Extract the (X, Y) coordinate from the center of the cell holding the provided text.  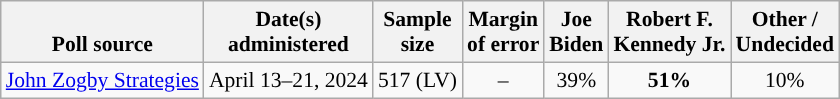
JoeBiden (576, 32)
39% (576, 80)
Marginof error (503, 32)
Poll source (102, 32)
Date(s)administered (288, 32)
51% (669, 80)
517 (LV) (418, 80)
– (503, 80)
John Zogby Strategies (102, 80)
Robert F.Kennedy Jr. (669, 32)
Other /Undecided (784, 32)
10% (784, 80)
April 13–21, 2024 (288, 80)
Samplesize (418, 32)
